Provide the (x, y) coordinate of the cell's center where the given text is located.  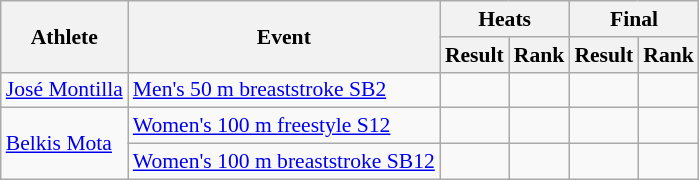
Women's 100 m breaststroke SB12 (284, 162)
José Montilla (64, 90)
Athlete (64, 36)
Final (634, 19)
Men's 50 m breaststroke SB2 (284, 90)
Heats (504, 19)
Event (284, 36)
Women's 100 m freestyle S12 (284, 126)
Belkis Mota (64, 144)
